Scan for the cell matching the given text and deliver its (X, Y) coordinate at center. 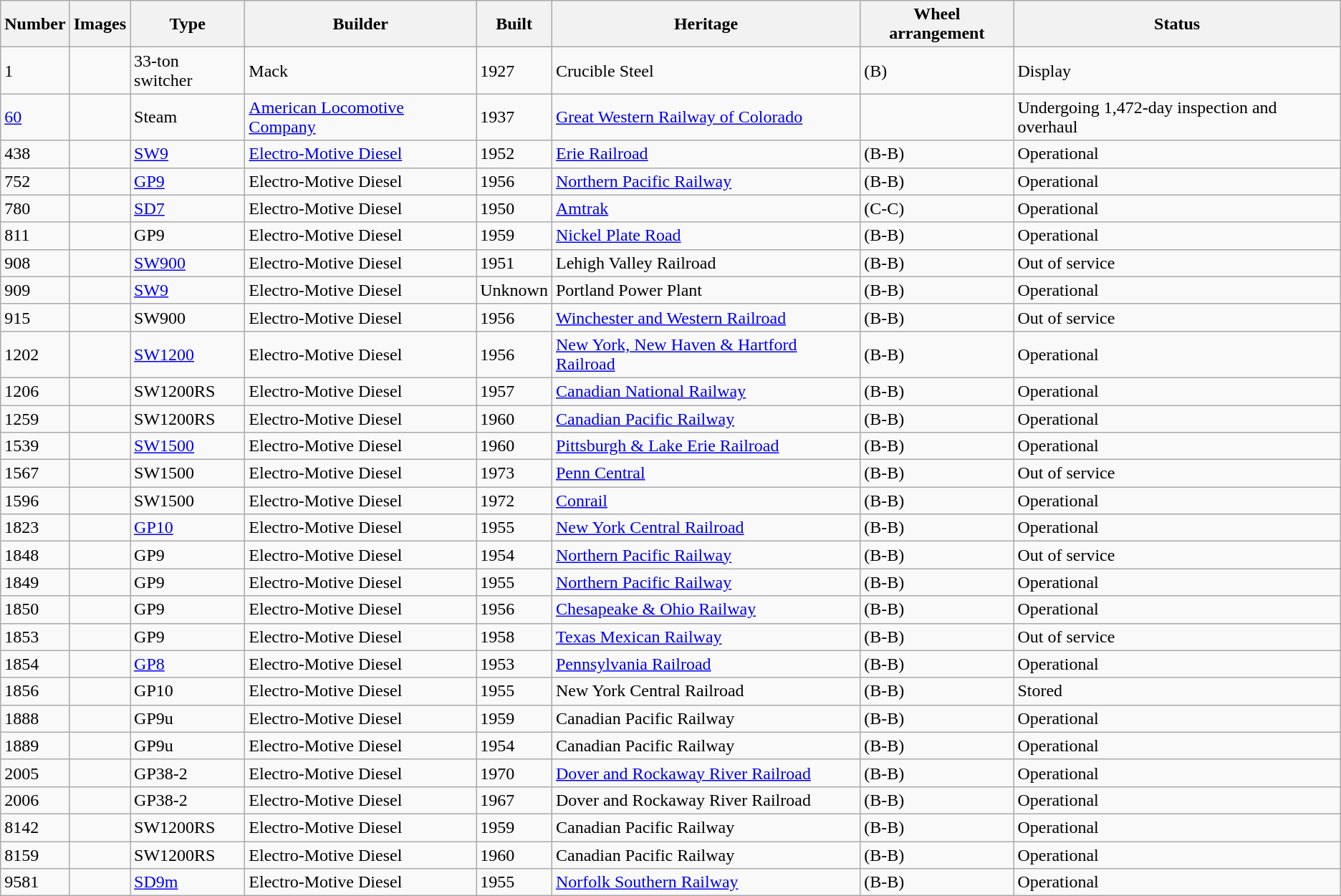
1973 (514, 473)
GP8 (188, 664)
780 (35, 208)
Norfolk Southern Railway (706, 882)
1 (35, 70)
Amtrak (706, 208)
Stored (1177, 691)
1950 (514, 208)
60 (35, 117)
811 (35, 236)
1849 (35, 582)
Wheel arrangement (937, 24)
2006 (35, 800)
1848 (35, 555)
9581 (35, 882)
1259 (35, 419)
SW1200 (188, 354)
SD7 (188, 208)
1951 (514, 263)
1927 (514, 70)
1539 (35, 446)
Status (1177, 24)
1854 (35, 664)
Canadian National Railway (706, 391)
1937 (514, 117)
Crucible Steel (706, 70)
1967 (514, 800)
Nickel Plate Road (706, 236)
Type (188, 24)
SD9m (188, 882)
915 (35, 317)
909 (35, 290)
Images (100, 24)
Mack (361, 70)
908 (35, 263)
2005 (35, 773)
(C-C) (937, 208)
American Locomotive Company (361, 117)
1206 (35, 391)
Penn Central (706, 473)
Portland Power Plant (706, 290)
1953 (514, 664)
1952 (514, 154)
Display (1177, 70)
1596 (35, 501)
1853 (35, 637)
Undergoing 1,472-day inspection and overhaul (1177, 117)
Winchester and Western Railroad (706, 317)
Pittsburgh & Lake Erie Railroad (706, 446)
8142 (35, 827)
1972 (514, 501)
752 (35, 181)
Erie Railroad (706, 154)
Unknown (514, 290)
33-ton switcher (188, 70)
1850 (35, 610)
Steam (188, 117)
Built (514, 24)
Chesapeake & Ohio Railway (706, 610)
(B) (937, 70)
1823 (35, 528)
1202 (35, 354)
Number (35, 24)
Builder (361, 24)
1888 (35, 718)
1957 (514, 391)
1567 (35, 473)
New York, New Haven & Hartford Railroad (706, 354)
Heritage (706, 24)
438 (35, 154)
Texas Mexican Railway (706, 637)
Lehigh Valley Railroad (706, 263)
1970 (514, 773)
Pennsylvania Railroad (706, 664)
Great Western Railway of Colorado (706, 117)
1958 (514, 637)
Conrail (706, 501)
1889 (35, 746)
1856 (35, 691)
8159 (35, 854)
